Return the (x, y) coordinate for the center point of the cell that contains the specified text.  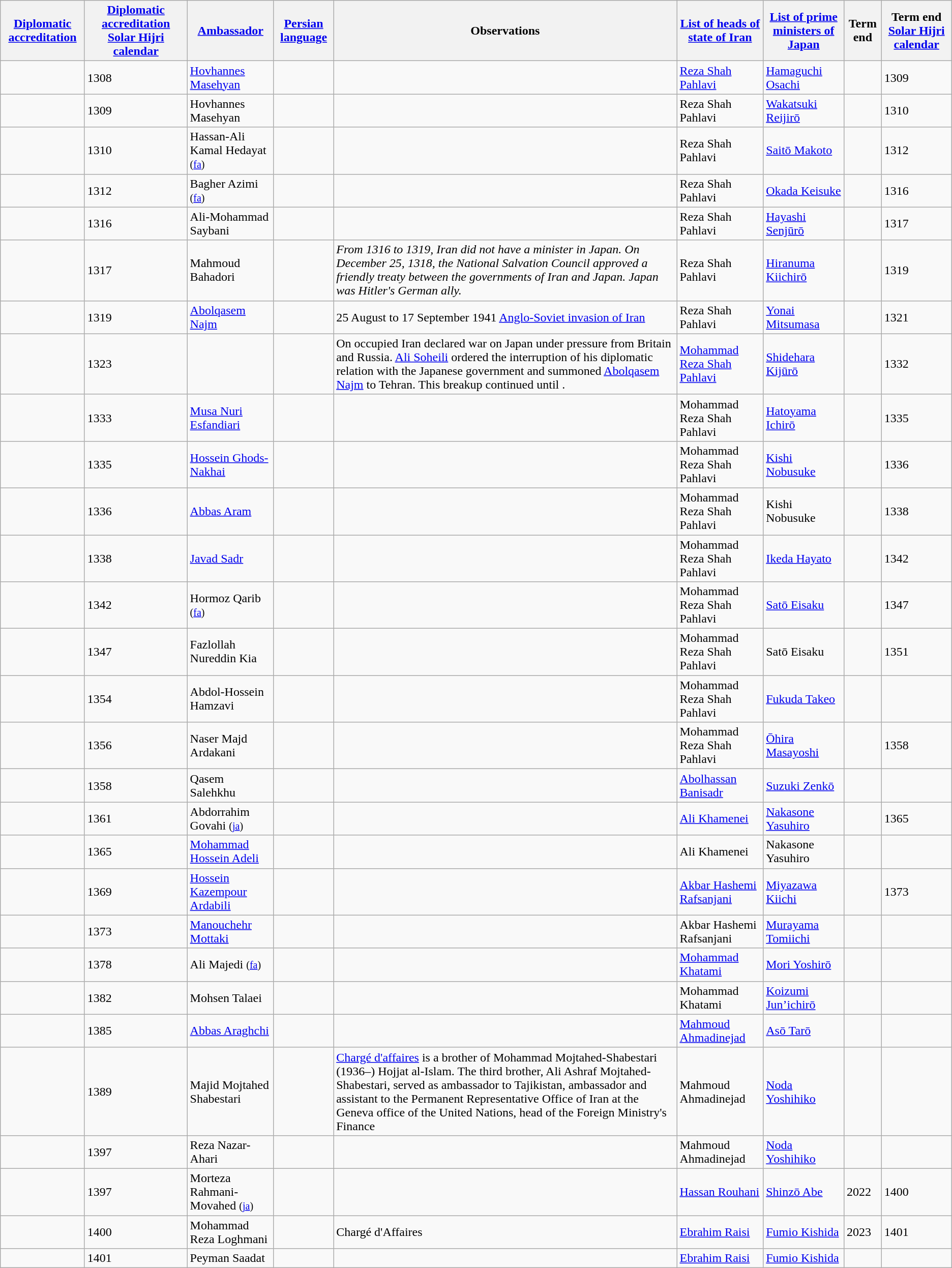
Hatoyama Ichirō (804, 418)
Yonai Mitsumasa (804, 317)
Mohsen Talaei (230, 998)
Abbas Araghchi (230, 1030)
Okada Keisuke (804, 190)
Abdorrahim Govahi (ja) (230, 819)
Chargé d'Affaires (505, 1232)
Murayama Tomiichi (804, 932)
1389 (136, 1092)
Mohammad Hossein Adeli (230, 851)
1308 (136, 77)
Hayashi Senjūrō (804, 224)
1351 (916, 652)
Term end Solar Hijri calendar (916, 31)
1378 (136, 964)
Hassan-Ali Kamal Hedayat (fa) (230, 151)
25 August to 17 September 1941 Anglo-Soviet invasion of Iran (505, 317)
Mohammad Reza Loghmani (230, 1232)
1333 (136, 418)
1332 (916, 364)
Term end (863, 31)
Fukuda Takeo (804, 699)
List of prime ministers of Japan (804, 31)
1361 (136, 819)
Suzuki Zenkō (804, 785)
1382 (136, 998)
Ambassador (230, 31)
Mori Yoshirō (804, 964)
Wakatsuki Reijirō (804, 111)
1321 (916, 317)
Shidehara Kijūrō (804, 364)
Qasem Salehkhu (230, 785)
Miyazawa Kiichi (804, 892)
Diplomatic accreditation Solar Hijri calendar (136, 31)
2022 (863, 1192)
Abdol-Hossein Hamzavi (230, 699)
Hassan Rouhani (720, 1192)
Hamaguchi Osachi (804, 77)
Abolhassan Banisadr (720, 785)
Ali Majedi (fa) (230, 964)
1354 (136, 699)
Ikeda Hayato (804, 558)
List of heads of state of Iran (720, 31)
Manouchehr Mottaki (230, 932)
Saitō Makoto (804, 151)
Shinzō Abe (804, 1192)
Hiranuma Kiichirō (804, 271)
Abbas Aram (230, 511)
Hossein Ghods-Nakhai (230, 464)
Bagher Azimi (fa) (230, 190)
1369 (136, 892)
Peyman Saadat (230, 1258)
Asō Tarō (804, 1030)
1356 (136, 746)
Koizumi Jun’ichirō (804, 998)
Persian language (303, 31)
1323 (136, 364)
Ōhira Masayoshi (804, 746)
Ali-Mohammad Saybani (230, 224)
Javad Sadr (230, 558)
Hormoz Qarib (fa) (230, 605)
Diplomatic accreditation (43, 31)
Hossein Kazempour Ardabili (230, 892)
Abolqasem Najm (230, 317)
Morteza Rahmani-Movahed (ja) (230, 1192)
Majid Mojtahed Shabestari (230, 1092)
Mahmoud Bahadori (230, 271)
Musa Nuri Esfandiari (230, 418)
Observations (505, 31)
Fazlollah Nureddin Kia (230, 652)
Reza Nazar-Ahari (230, 1152)
1385 (136, 1030)
2023 (863, 1232)
Naser Majd Ardakani (230, 746)
